Locate the cell with the specified text and output its [X, Y] center coordinate. 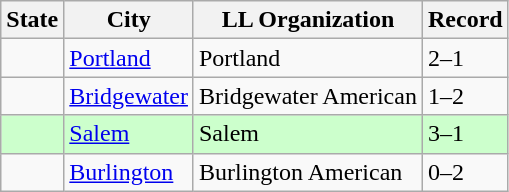
0–2 [465, 172]
Bridgewater American [308, 96]
Bridgewater [129, 96]
Burlington [129, 172]
LL Organization [308, 20]
1–2 [465, 96]
State [32, 20]
Burlington American [308, 172]
City [129, 20]
2–1 [465, 58]
3–1 [465, 134]
Record [465, 20]
